Extract the (X, Y) coordinate from the center of the cell holding the provided text.  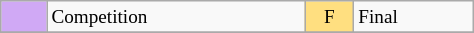
Final (414, 17)
Competition (176, 17)
F (330, 17)
